For the text-containing cell, return its midpoint in [x, y] coordinate format. 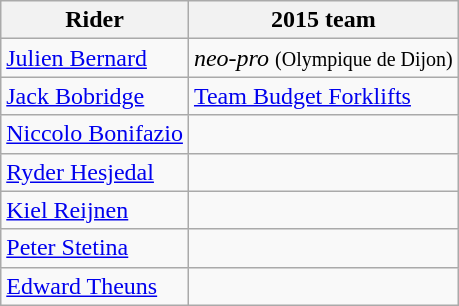
Kiel Reijnen [95, 210]
Jack Bobridge [95, 96]
Edward Theuns [95, 286]
Niccolo Bonifazio [95, 134]
Julien Bernard [95, 58]
Peter Stetina [95, 248]
2015 team [323, 20]
Rider [95, 20]
neo-pro (Olympique de Dijon) [323, 58]
Ryder Hesjedal [95, 172]
Team Budget Forklifts [323, 96]
